From the cell containing the given text, extract its center point as [x, y] coordinate. 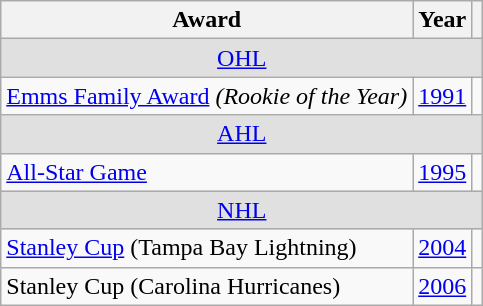
1995 [442, 172]
Stanley Cup (Carolina Hurricanes) [207, 286]
NHL [242, 210]
1991 [442, 96]
Emms Family Award (Rookie of the Year) [207, 96]
2004 [442, 248]
OHL [242, 58]
Award [207, 20]
All-Star Game [207, 172]
AHL [242, 134]
Stanley Cup (Tampa Bay Lightning) [207, 248]
2006 [442, 286]
Year [442, 20]
